Detect which cell encompasses the target text, then output its (x, y) center coordinate. 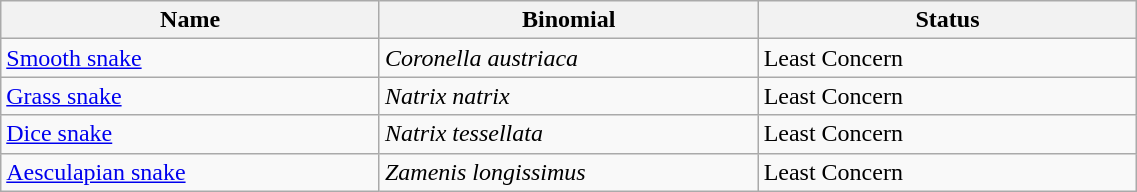
Dice snake (190, 134)
Smooth snake (190, 58)
Aesculapian snake (190, 172)
Binomial (568, 20)
Natrix natrix (568, 96)
Name (190, 20)
Zamenis longissimus (568, 172)
Natrix tessellata (568, 134)
Grass snake (190, 96)
Status (948, 20)
Coronella austriaca (568, 58)
